Detect which cell encompasses the target text, then output its [x, y] center coordinate. 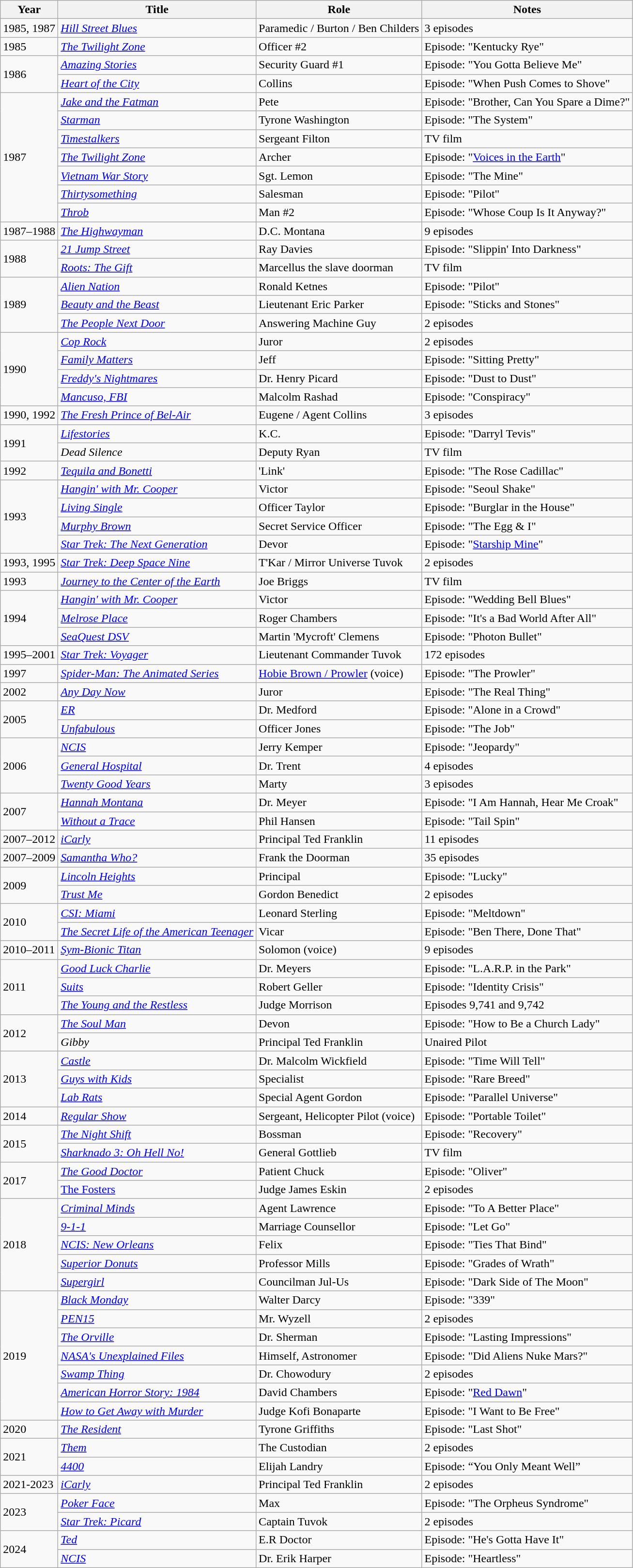
Episode: "Burglar in the House" [527, 507]
Episode: "339" [527, 1300]
The Young and the Restless [157, 1005]
1997 [29, 673]
Lieutenant Eric Parker [339, 305]
Episode: "How to Be a Church Lady" [527, 1024]
Any Day Now [157, 692]
The Orville [157, 1337]
Episode: "The Rose Cadillac" [527, 470]
The Soul Man [157, 1024]
Episode: "Meltdown" [527, 913]
1985 [29, 47]
Captain Tuvok [339, 1521]
21 Jump Street [157, 249]
Guys with Kids [157, 1079]
Episode: "Darryl Tevis" [527, 434]
Freddy's Nightmares [157, 378]
Sergeant Filton [339, 139]
K.C. [339, 434]
Solomon (voice) [339, 950]
2019 [29, 1355]
Episode: "Wedding Bell Blues" [527, 600]
Alien Nation [157, 286]
1988 [29, 259]
David Chambers [339, 1392]
Episode: "Let Go" [527, 1226]
Leonard Sterling [339, 913]
Episode: "Rare Breed" [527, 1079]
Joe Briggs [339, 581]
1987 [29, 157]
2024 [29, 1549]
Marriage Counsellor [339, 1226]
Bossman [339, 1134]
1994 [29, 618]
Starman [157, 120]
Salesman [339, 194]
Twenty Good Years [157, 784]
2010 [29, 922]
Elijah Landry [339, 1466]
NASA's Unexplained Files [157, 1355]
Dr. Medford [339, 710]
Security Guard #1 [339, 65]
Jake and the Fatman [157, 102]
Archer [339, 157]
Episode: "The Mine" [527, 175]
Family Matters [157, 360]
Episode: "Jeopardy" [527, 747]
2006 [29, 765]
Officer #2 [339, 47]
Episode: "I Am Hannah, Hear Me Croak" [527, 802]
'Link' [339, 470]
General Gottlieb [339, 1153]
Episode: "Last Shot" [527, 1429]
Marty [339, 784]
Gordon Benedict [339, 895]
2014 [29, 1116]
Heart of the City [157, 83]
The Fosters [157, 1190]
2011 [29, 987]
Episode: "Dark Side of The Moon" [527, 1282]
ER [157, 710]
Thirtysomething [157, 194]
Lifestories [157, 434]
2021-2023 [29, 1485]
Dr. Henry Picard [339, 378]
The Night Shift [157, 1134]
Jerry Kemper [339, 747]
Dr. Meyer [339, 802]
Episode: "Slippin' Into Darkness" [527, 249]
2015 [29, 1144]
Himself, Astronomer [339, 1355]
Episode: "Portable Toilet" [527, 1116]
Roger Chambers [339, 618]
172 episodes [527, 655]
Unaired Pilot [527, 1042]
Suits [157, 987]
Episode: "Kentucky Rye" [527, 47]
1995–2001 [29, 655]
The Secret Life of the American Teenager [157, 931]
2007 [29, 811]
Episode: "Grades of Wrath" [527, 1263]
4400 [157, 1466]
Hannah Montana [157, 802]
Episode: "The Prowler" [527, 673]
Supergirl [157, 1282]
Regular Show [157, 1116]
Hobie Brown / Prowler (voice) [339, 673]
Episode: "Sitting Pretty" [527, 360]
Poker Face [157, 1503]
Frank the Doorman [339, 858]
Year [29, 10]
Episode: "Brother, Can You Spare a Dime?" [527, 102]
Dr. Meyers [339, 968]
2020 [29, 1429]
Devon [339, 1024]
Melrose Place [157, 618]
The Fresh Prince of Bel-Air [157, 415]
Episode: "Recovery" [527, 1134]
Lieutenant Commander Tuvok [339, 655]
Title [157, 10]
Pete [339, 102]
Episode: "Dust to Dust" [527, 378]
Episode: "The System" [527, 120]
Amazing Stories [157, 65]
The Resident [157, 1429]
Journey to the Center of the Earth [157, 581]
2007–2012 [29, 839]
Mr. Wyzell [339, 1319]
2013 [29, 1079]
Episode: "Lasting Impressions" [527, 1337]
Dr. Chowodury [339, 1374]
How to Get Away with Murder [157, 1411]
Martin 'Mycroft' Clemens [339, 637]
Ronald Ketnes [339, 286]
Trust Me [157, 895]
Specialist [339, 1079]
Good Luck Charlie [157, 968]
Role [339, 10]
Episode: "You Gotta Believe Me" [527, 65]
Timestalkers [157, 139]
Officer Jones [339, 729]
Mancuso, FBI [157, 397]
Episode: "Identity Crisis" [527, 987]
Dead Silence [157, 452]
Lab Rats [157, 1097]
Criminal Minds [157, 1208]
Vicar [339, 931]
The People Next Door [157, 323]
Beauty and the Beast [157, 305]
Secret Service Officer [339, 526]
Episode: "Tail Spin" [527, 821]
Without a Trace [157, 821]
2018 [29, 1245]
Episode: "The Egg & I" [527, 526]
1992 [29, 470]
Unfabulous [157, 729]
Walter Darcy [339, 1300]
Star Trek: Picard [157, 1521]
Samantha Who? [157, 858]
2012 [29, 1033]
Episode: "Parallel Universe" [527, 1097]
Sergeant, Helicopter Pilot (voice) [339, 1116]
Judge Morrison [339, 1005]
Professor Mills [339, 1263]
Dr. Sherman [339, 1337]
Episode: "Heartless" [527, 1558]
1985, 1987 [29, 28]
9-1-1 [157, 1226]
Murphy Brown [157, 526]
Star Trek: Voyager [157, 655]
Malcolm Rashad [339, 397]
Tyrone Griffiths [339, 1429]
Cop Rock [157, 342]
Episode: "It's a Bad World After All" [527, 618]
Max [339, 1503]
1990, 1992 [29, 415]
2007–2009 [29, 858]
Answering Machine Guy [339, 323]
Tequila and Bonetti [157, 470]
D.C. Montana [339, 231]
Episode: "The Orpheus Syndrome" [527, 1503]
Roots: The Gift [157, 268]
2005 [29, 719]
Episode: "Voices in the Earth" [527, 157]
Episode: "Whose Coup Is It Anyway?" [527, 212]
Star Trek: Deep Space Nine [157, 563]
Episode: "Ties That Bind" [527, 1245]
Dr. Malcolm Wickfield [339, 1060]
Lincoln Heights [157, 876]
2017 [29, 1180]
2002 [29, 692]
Phil Hansen [339, 821]
Devor [339, 544]
Councilman Jul-Us [339, 1282]
Principal [339, 876]
Ray Davies [339, 249]
Episodes 9,741 and 9,742 [527, 1005]
Eugene / Agent Collins [339, 415]
Episode: "L.A.R.P. in the Park" [527, 968]
1991 [29, 443]
Living Single [157, 507]
Collins [339, 83]
NCIS: New Orleans [157, 1245]
Episode: "Time Will Tell" [527, 1060]
Dr. Erik Harper [339, 1558]
2009 [29, 885]
Episode: "The Job" [527, 729]
Episode: "Red Dawn" [527, 1392]
Episode: "Ben There, Done That" [527, 931]
Episode: "He's Gotta Have It" [527, 1540]
CSI: Miami [157, 913]
1989 [29, 305]
Star Trek: The Next Generation [157, 544]
The Highwayman [157, 231]
Sgt. Lemon [339, 175]
11 episodes [527, 839]
Spider-Man: The Animated Series [157, 673]
Episode: “You Only Meant Well” [527, 1466]
Episode: "Seoul Shake" [527, 489]
T'Kar / Mirror Universe Tuvok [339, 563]
Patient Chuck [339, 1171]
Throb [157, 212]
Episode: "I Want to Be Free" [527, 1411]
E.R Doctor [339, 1540]
35 episodes [527, 858]
2010–2011 [29, 950]
Man #2 [339, 212]
Episode: "Conspiracy" [527, 397]
Episode: "The Real Thing" [527, 692]
Paramedic / Burton / Ben Childers [339, 28]
Episode: "Photon Bullet" [527, 637]
Tyrone Washington [339, 120]
Episode: "Did Aliens Nuke Mars?" [527, 1355]
Vietnam War Story [157, 175]
Special Agent Gordon [339, 1097]
Ted [157, 1540]
Notes [527, 10]
Agent Lawrence [339, 1208]
Dr. Trent [339, 765]
1993, 1995 [29, 563]
Sym-Bionic Titan [157, 950]
1986 [29, 74]
Judge Kofi Bonaparte [339, 1411]
2021 [29, 1457]
The Good Doctor [157, 1171]
General Hospital [157, 765]
Deputy Ryan [339, 452]
1987–1988 [29, 231]
Felix [339, 1245]
Episode: "Alone in a Crowd" [527, 710]
Superior Donuts [157, 1263]
Episode: "Lucky" [527, 876]
4 episodes [527, 765]
Episode: "Sticks and Stones" [527, 305]
Episode: "To A Better Place" [527, 1208]
Robert Geller [339, 987]
Black Monday [157, 1300]
Sharknado 3: Oh Hell No! [157, 1153]
PEN15 [157, 1319]
2023 [29, 1512]
Episode: "Starship Mine" [527, 544]
Swamp Thing [157, 1374]
1990 [29, 369]
SeaQuest DSV [157, 637]
Castle [157, 1060]
Gibby [157, 1042]
American Horror Story: 1984 [157, 1392]
Episode: "When Push Comes to Shove" [527, 83]
Officer Taylor [339, 507]
Episode: "Oliver" [527, 1171]
Them [157, 1448]
Jeff [339, 360]
The Custodian [339, 1448]
Hill Street Blues [157, 28]
Marcellus the slave doorman [339, 268]
Judge James Eskin [339, 1190]
